Return the [x, y] coordinate for the center point of the cell that contains the specified text.  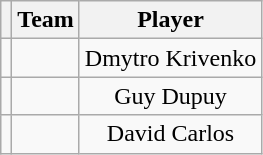
Team [46, 20]
David Carlos [170, 134]
Guy Dupuy [170, 96]
Dmytro Krivenko [170, 58]
Player [170, 20]
